Extract the [X, Y] coordinate from the center of the cell holding the provided text.  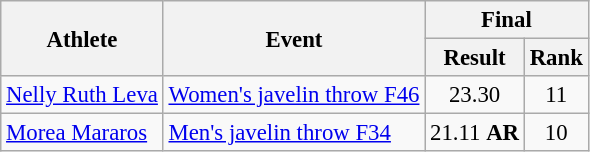
Morea Mararos [82, 133]
21.11 AR [475, 133]
11 [556, 95]
Women's javelin throw F46 [294, 95]
Result [475, 58]
Nelly Ruth Leva [82, 95]
23.30 [475, 95]
10 [556, 133]
Men's javelin throw F34 [294, 133]
Athlete [82, 38]
Final [506, 20]
Event [294, 38]
Rank [556, 58]
